Capture the cell that displays the provided text and extract its [x, y] central coordinate. 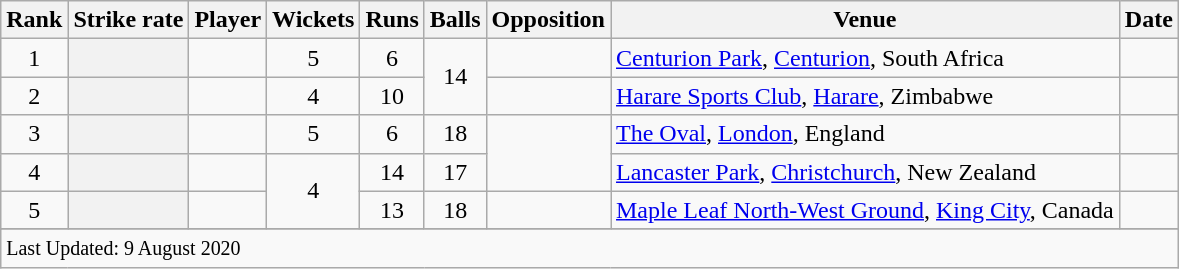
Rank [34, 20]
Date [1148, 20]
3 [34, 134]
Wickets [314, 20]
17 [455, 172]
Player [228, 20]
1 [34, 58]
The Oval, London, England [864, 134]
Runs [392, 20]
2 [34, 96]
Strike rate [128, 20]
Maple Leaf North-West Ground, King City, Canada [864, 210]
Lancaster Park, Christchurch, New Zealand [864, 172]
Centurion Park, Centurion, South Africa [864, 58]
13 [392, 210]
Venue [864, 20]
Opposition [548, 20]
Last Updated: 9 August 2020 [590, 248]
Balls [455, 20]
10 [392, 96]
Harare Sports Club, Harare, Zimbabwe [864, 96]
